Determine the [x, y] coordinate at the center of the cell enclosing the given text.  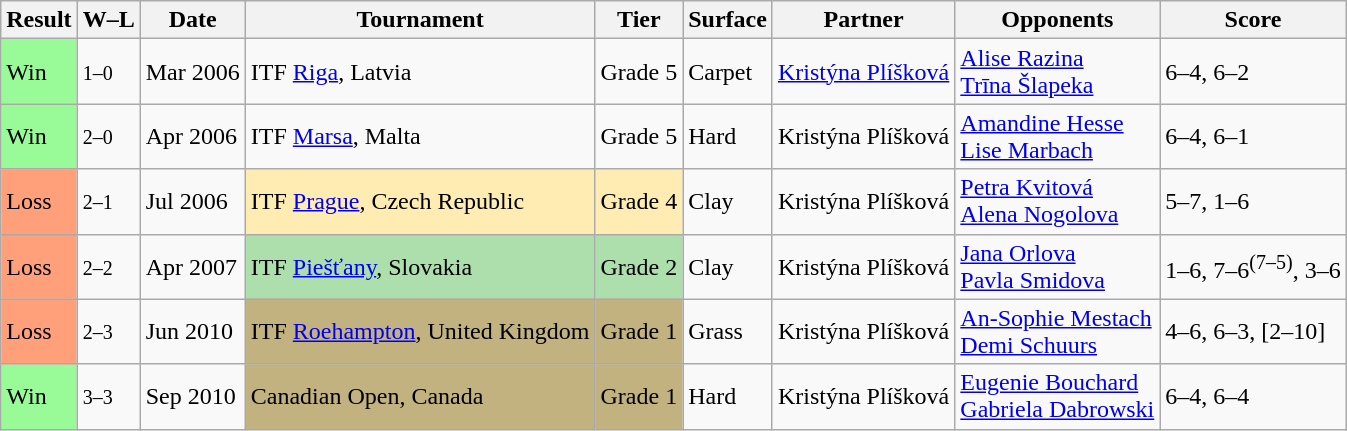
Carpet [728, 72]
5–7, 1–6 [1253, 202]
Apr 2007 [192, 266]
Petra Kvitová Alena Nogolova [1058, 202]
Eugenie Bouchard Gabriela Dabrowski [1058, 396]
Tier [639, 20]
W–L [108, 20]
Jana Orlova Pavla Smidova [1058, 266]
Amandine Hesse Lise Marbach [1058, 136]
1–0 [108, 72]
Apr 2006 [192, 136]
Score [1253, 20]
Mar 2006 [192, 72]
Partner [863, 20]
2–0 [108, 136]
ITF Marsa, Malta [420, 136]
2–3 [108, 332]
Surface [728, 20]
ITF Prague, Czech Republic [420, 202]
Grade 4 [639, 202]
Canadian Open, Canada [420, 396]
An-Sophie Mestach Demi Schuurs [1058, 332]
6–4, 6–1 [1253, 136]
Alise Razina Trīna Šlapeka [1058, 72]
2–1 [108, 202]
3–3 [108, 396]
Date [192, 20]
Sep 2010 [192, 396]
Tournament [420, 20]
ITF Riga, Latvia [420, 72]
1–6, 7–6(7–5), 3–6 [1253, 266]
6–4, 6–4 [1253, 396]
ITF Roehampton, United Kingdom [420, 332]
6–4, 6–2 [1253, 72]
Opponents [1058, 20]
Grass [728, 332]
Jul 2006 [192, 202]
ITF Piešťany, Slovakia [420, 266]
Result [39, 20]
Jun 2010 [192, 332]
4–6, 6–3, [2–10] [1253, 332]
2–2 [108, 266]
Grade 2 [639, 266]
